Pinpoint the cell where the given text exists, returning its [X, Y] midpoint coordinate. 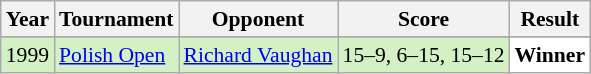
Year [28, 19]
Score [424, 19]
Winner [550, 55]
Opponent [258, 19]
Richard Vaughan [258, 55]
1999 [28, 55]
15–9, 6–15, 15–12 [424, 55]
Tournament [116, 19]
Result [550, 19]
Polish Open [116, 55]
